Return the [x, y] coordinate for the center point of the cell that contains the specified text.  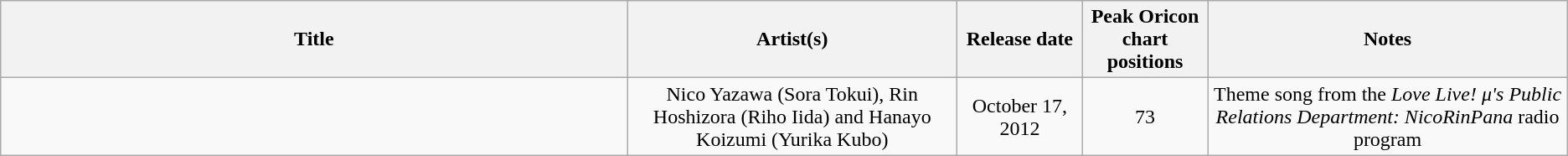
Artist(s) [792, 39]
Peak Oriconchart positions [1145, 39]
Theme song from the Love Live! μ's Public Relations Department: NicoRinPana radio program [1387, 117]
Nico Yazawa (Sora Tokui), Rin Hoshizora (Riho Iida) and Hanayo Koizumi (Yurika Kubo) [792, 117]
Release date [1020, 39]
Title [314, 39]
Notes [1387, 39]
73 [1145, 117]
October 17, 2012 [1020, 117]
